Determine the [X, Y] coordinate at the center of the cell enclosing the given text.  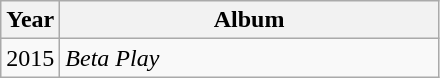
Beta Play [250, 58]
Year [30, 20]
Album [250, 20]
2015 [30, 58]
